Locate the cell with the specified text and output its (X, Y) center coordinate. 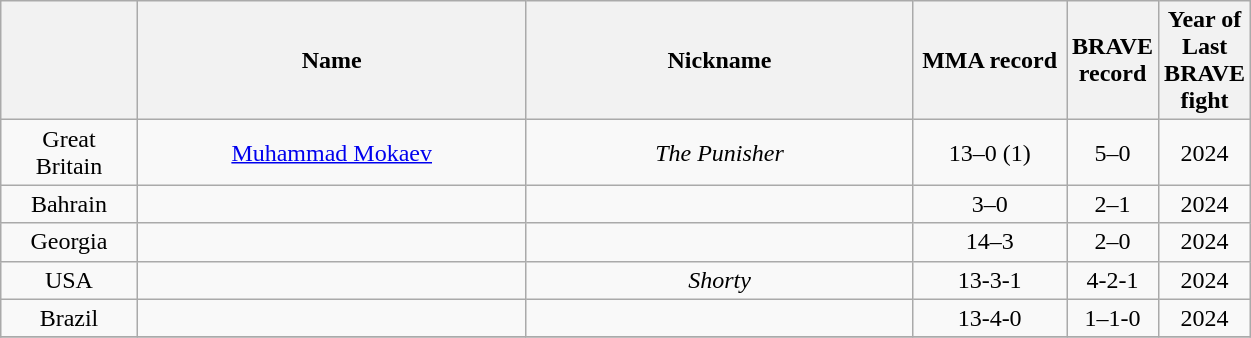
Shorty (719, 280)
The Punisher (719, 152)
Brazil (69, 318)
Georgia (69, 242)
4-2-1 (1113, 280)
13-3-1 (990, 280)
Year of Last BRAVE fight (1205, 60)
5–0 (1113, 152)
Name (332, 60)
13-4-0 (990, 318)
Nickname (719, 60)
Muhammad Mokaev (332, 152)
13–0 (1) (990, 152)
3–0 (990, 204)
BRAVE record (1113, 60)
MMA record (990, 60)
USA (69, 280)
1–1-0 (1113, 318)
Bahrain (69, 204)
14–3 (990, 242)
Great Britain (69, 152)
2–0 (1113, 242)
2–1 (1113, 204)
